Scan for the cell matching the given text and deliver its [x, y] coordinate at center. 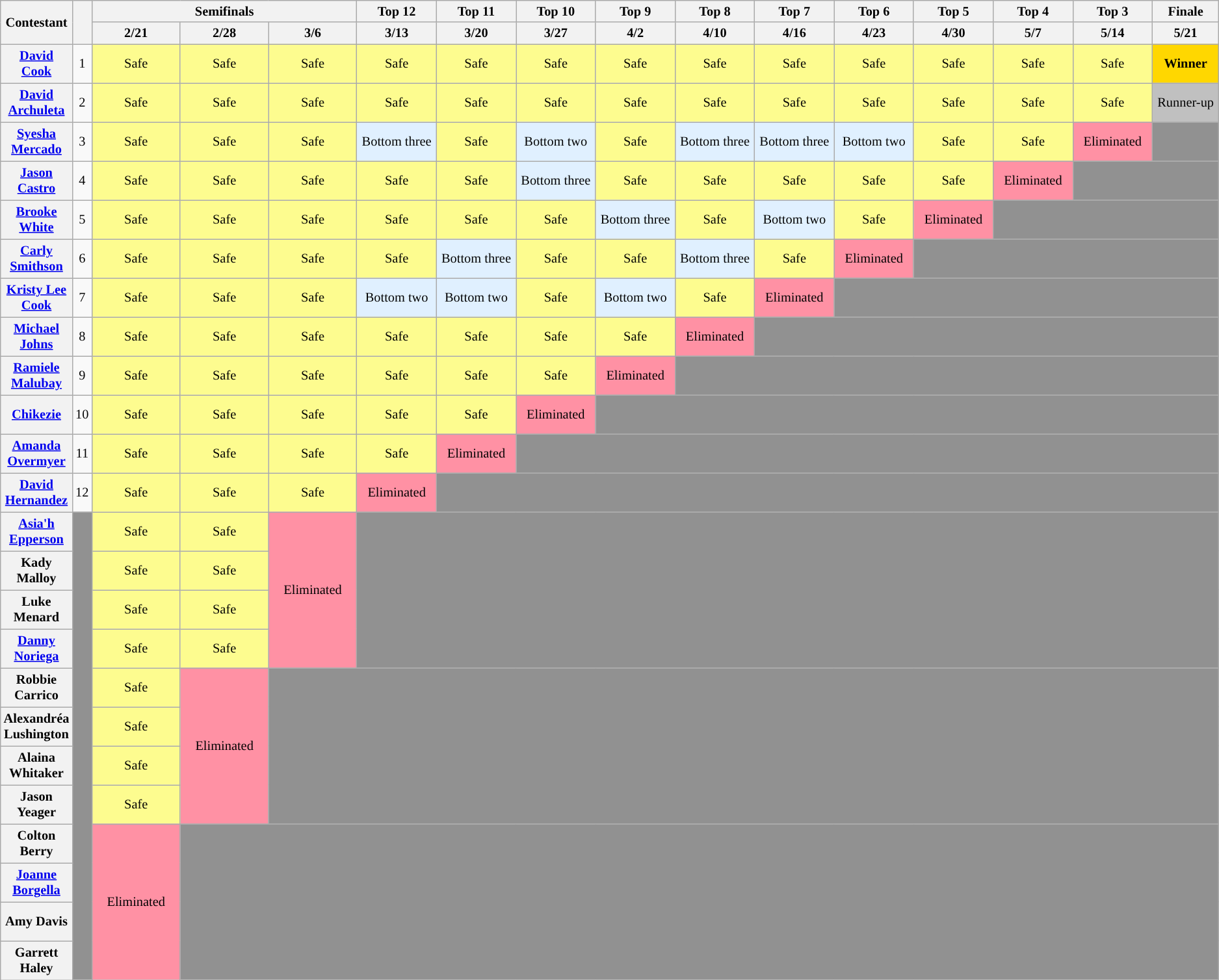
Brooke White [36, 220]
4/16 [794, 33]
David Cook [36, 64]
12 [82, 493]
Semifinals [224, 11]
5/7 [1033, 33]
6 [82, 259]
1 [82, 64]
5/21 [1185, 33]
Top 12 [397, 11]
Robbie Carrico [36, 688]
Joanne Borgella [36, 883]
David Archuleta [36, 103]
Top 10 [556, 11]
Colton Berry [36, 844]
2/21 [136, 33]
Top 4 [1033, 11]
Top 8 [714, 11]
4/23 [874, 33]
3/13 [397, 33]
3/27 [556, 33]
Garrett Haley [36, 961]
4/2 [635, 33]
2 [82, 103]
3/6 [313, 33]
Kady Malloy [36, 571]
Amy Davis [36, 922]
Top 11 [476, 11]
3/20 [476, 33]
Luke Menard [36, 610]
9 [82, 376]
Top 5 [953, 11]
3 [82, 142]
Runner-up [1185, 103]
Winner [1185, 64]
Contestant [36, 22]
Chikezie [36, 415]
4 [82, 181]
Michael Johns [36, 337]
11 [82, 454]
Amanda Overmyer [36, 454]
Top 9 [635, 11]
5/14 [1112, 33]
Asia'h Epperson [36, 532]
Carly Smithson [36, 259]
Finale [1185, 11]
Jason Castro [36, 181]
David Hernandez [36, 493]
7 [82, 298]
Alaina Whitaker [36, 766]
Ramiele Malubay [36, 376]
Top 6 [874, 11]
2/28 [224, 33]
4/30 [953, 33]
Top 3 [1112, 11]
Jason Yeager [36, 805]
5 [82, 220]
Danny Noriega [36, 649]
8 [82, 337]
4/10 [714, 33]
Alexandréa Lushington [36, 727]
Top 7 [794, 11]
Syesha Mercado [36, 142]
Kristy Lee Cook [36, 298]
10 [82, 415]
